Return the [x, y] coordinate for the center point of the cell that contains the specified text.  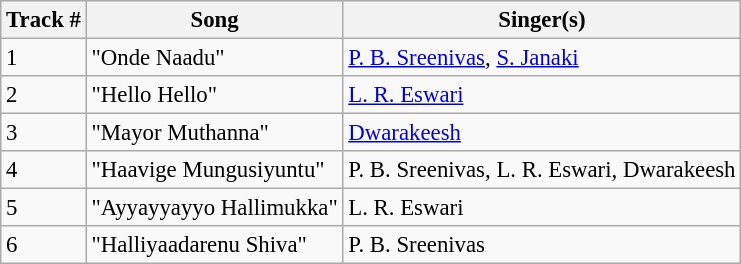
"Halliyaadarenu Shiva" [214, 245]
Dwarakeesh [542, 133]
Track # [44, 20]
P. B. Sreenivas [542, 245]
6 [44, 245]
Singer(s) [542, 20]
P. B. Sreenivas, S. Janaki [542, 58]
"Mayor Muthanna" [214, 133]
4 [44, 170]
"Onde Naadu" [214, 58]
5 [44, 208]
"Hello Hello" [214, 95]
P. B. Sreenivas, L. R. Eswari, Dwarakeesh [542, 170]
"Ayyayyayyo Hallimukka" [214, 208]
2 [44, 95]
"Haavige Mungusiyuntu" [214, 170]
Song [214, 20]
1 [44, 58]
3 [44, 133]
